Capture the cell that displays the provided text and extract its [x, y] central coordinate. 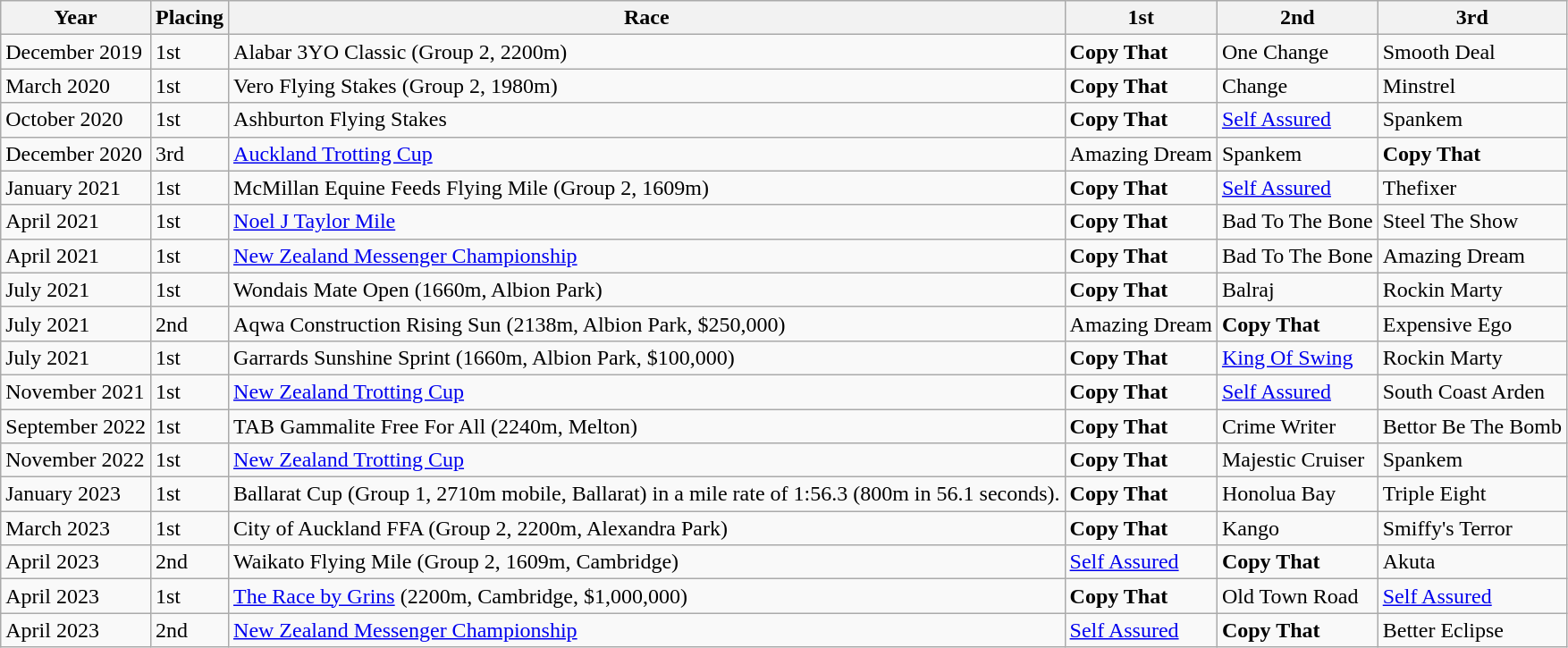
TAB Gammalite Free For All (2240m, Melton) [647, 426]
Placing [190, 18]
Triple Eight [1471, 494]
Better Eclipse [1471, 630]
Garrards Sunshine Sprint (1660m, Albion Park, $100,000) [647, 358]
Auckland Trotting Cup [647, 154]
Aqwa Construction Rising Sun (2138m, Albion Park, $250,000) [647, 324]
Bettor Be The Bomb [1471, 426]
Wondais Mate Open (1660m, Albion Park) [647, 290]
January 2021 [76, 188]
Honolua Bay [1297, 494]
October 2020 [76, 120]
November 2022 [76, 460]
Majestic Cruiser [1297, 460]
The Race by Grins (2200m, Cambridge, $1,000,000) [647, 596]
November 2021 [76, 391]
Crime Writer [1297, 426]
Change [1297, 86]
City of Auckland FFA (Group 2, 2200m, Alexandra Park) [647, 528]
December 2020 [76, 154]
September 2022 [76, 426]
Year [76, 18]
Expensive Ego [1471, 324]
March 2020 [76, 86]
South Coast Arden [1471, 391]
Smiffy's Terror [1471, 528]
Ballarat Cup (Group 1, 2710m mobile, Ballarat) in a mile rate of 1:56.3 (800m in 56.1 seconds). [647, 494]
December 2019 [76, 52]
Thefixer [1471, 188]
Old Town Road [1297, 596]
January 2023 [76, 494]
Akuta [1471, 562]
Alabar 3YO Classic (Group 2, 2200m) [647, 52]
One Change [1297, 52]
McMillan Equine Feeds Flying Mile (Group 2, 1609m) [647, 188]
King Of Swing [1297, 358]
Steel The Show [1471, 222]
Race [647, 18]
Vero Flying Stakes (Group 2, 1980m) [647, 86]
March 2023 [76, 528]
Smooth Deal [1471, 52]
Minstrel [1471, 86]
Balraj [1297, 290]
Noel J Taylor Mile [647, 222]
Ashburton Flying Stakes [647, 120]
Waikato Flying Mile (Group 2, 1609m, Cambridge) [647, 562]
Kango [1297, 528]
